Scan for the cell matching the given text and deliver its [x, y] coordinate at center. 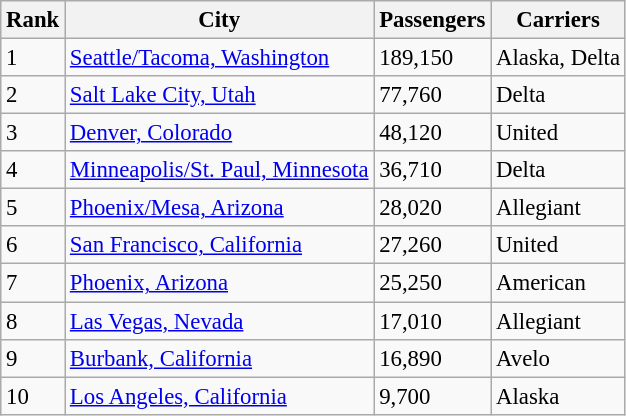
8 [33, 321]
27,260 [432, 245]
Minneapolis/St. Paul, Minnesota [220, 170]
Los Angeles, California [220, 396]
Denver, Colorado [220, 133]
25,250 [432, 283]
Avelo [558, 358]
28,020 [432, 208]
American [558, 283]
Alaska, Delta [558, 58]
5 [33, 208]
36,710 [432, 170]
City [220, 20]
Passengers [432, 20]
10 [33, 396]
48,120 [432, 133]
Carriers [558, 20]
Phoenix, Arizona [220, 283]
Phoenix/Mesa, Arizona [220, 208]
17,010 [432, 321]
9 [33, 358]
4 [33, 170]
3 [33, 133]
Rank [33, 20]
6 [33, 245]
7 [33, 283]
Las Vegas, Nevada [220, 321]
Seattle/Tacoma, Washington [220, 58]
Burbank, California [220, 358]
9,700 [432, 396]
2 [33, 95]
16,890 [432, 358]
Alaska [558, 396]
77,760 [432, 95]
Salt Lake City, Utah [220, 95]
1 [33, 58]
San Francisco, California [220, 245]
189,150 [432, 58]
